Return [x, y] of the center of cell containing provided text 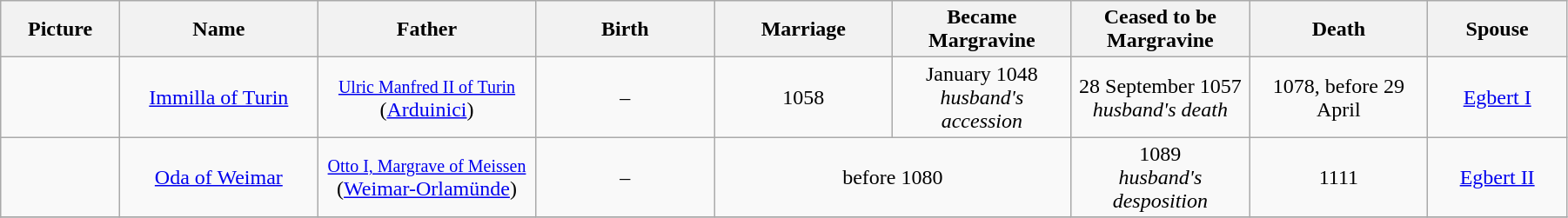
Otto I, Margrave of Meissen(Weimar-Orlamünde) [426, 177]
Ulric Manfred II of Turin(Arduinici) [426, 97]
January 1048husband's accession [982, 97]
Death [1338, 30]
1111 [1338, 177]
Egbert II [1498, 177]
Ceased to be Margravine [1161, 30]
Marriage [804, 30]
1058 [804, 97]
1078, before 29 April [1338, 97]
before 1080 [893, 177]
Birth [625, 30]
Name [218, 30]
Picture [61, 30]
Father [426, 30]
Oda of Weimar [218, 177]
28 September 1057husband's death [1161, 97]
1089husband's desposition [1161, 177]
Became Margravine [982, 30]
Immilla of Turin [218, 97]
Spouse [1498, 30]
Egbert I [1498, 97]
